Search for the cell housing the specified text and yield its [X, Y] center coordinate. 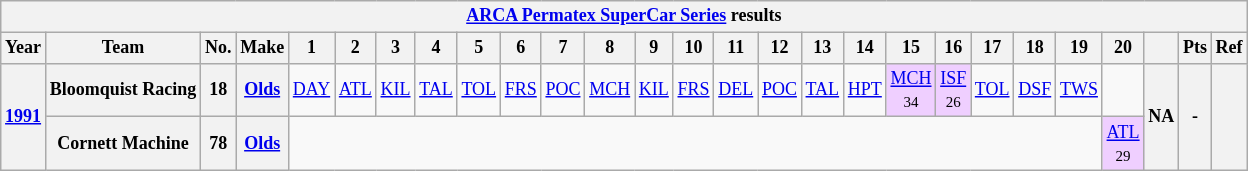
MCH [610, 90]
Make [262, 48]
DAY [311, 90]
DEL [736, 90]
ATL [355, 90]
ARCA Permatex SuperCar Series results [624, 16]
78 [218, 144]
TWS [1080, 90]
3 [396, 48]
6 [520, 48]
ATL29 [1123, 144]
HPT [864, 90]
13 [822, 48]
Cornett Machine [122, 144]
19 [1080, 48]
5 [478, 48]
Team [122, 48]
8 [610, 48]
1 [311, 48]
11 [736, 48]
17 [992, 48]
DSF [1035, 90]
MCH34 [911, 90]
NA [1162, 116]
16 [954, 48]
Bloomquist Racing [122, 90]
10 [694, 48]
15 [911, 48]
- [1196, 116]
2 [355, 48]
4 [436, 48]
Pts [1196, 48]
14 [864, 48]
20 [1123, 48]
Year [24, 48]
Ref [1229, 48]
No. [218, 48]
9 [654, 48]
1991 [24, 116]
7 [563, 48]
ISF26 [954, 90]
12 [780, 48]
